Search for the cell housing the specified text and yield its (X, Y) center coordinate. 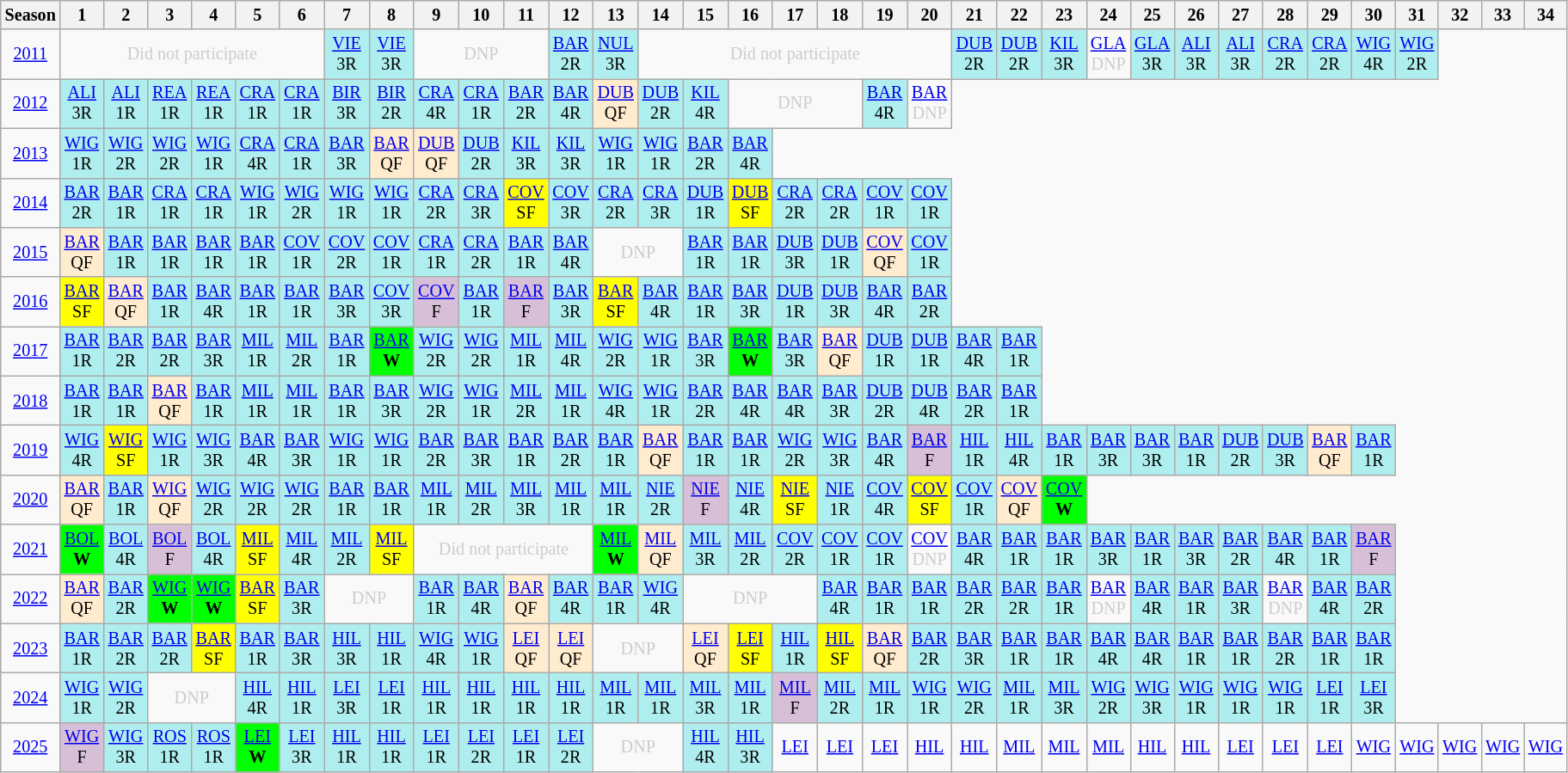
NIESF (795, 500)
COVDNP (930, 549)
28 (1285, 15)
2015 (31, 253)
19 (884, 15)
MILW (616, 549)
33 (1503, 15)
2017 (31, 352)
2020 (31, 500)
LEIW (258, 747)
WIGF (83, 747)
5 (258, 15)
7 (347, 15)
DUB4R (930, 401)
2025 (31, 747)
BOLF (170, 549)
2023 (31, 648)
2019 (31, 451)
3 (170, 15)
WIGSF (126, 451)
29 (1330, 15)
18 (839, 15)
GLA3R (1153, 54)
11 (526, 15)
2016 (31, 302)
BIR2R (391, 104)
15 (705, 15)
NIE1R (839, 500)
4 (213, 15)
9 (436, 15)
1 (83, 15)
23 (1064, 15)
27 (1240, 15)
2022 (31, 599)
14 (661, 15)
NUL3R (616, 54)
HILSF (839, 648)
21 (975, 15)
2013 (31, 153)
25 (1153, 15)
31 (1417, 15)
2 (126, 15)
10 (481, 15)
WIGQF (170, 500)
2012 (31, 104)
BIR3R (347, 104)
ALI1R (126, 104)
COVW (1064, 500)
2024 (31, 698)
MILF (795, 698)
34 (1546, 15)
32 (1460, 15)
16 (750, 15)
20 (930, 15)
GLADNP (1108, 54)
NIE2R (661, 500)
22 (1019, 15)
NIEF (705, 500)
17 (795, 15)
LEISF (750, 648)
2014 (31, 203)
26 (1196, 15)
NIE4R (750, 500)
COVF (436, 302)
24 (1108, 15)
MILQF (661, 549)
DUBSF (750, 203)
2021 (31, 549)
KIL4R (705, 104)
30 (1373, 15)
2018 (31, 401)
6 (302, 15)
12 (571, 15)
8 (391, 15)
13 (616, 15)
BOLW (83, 549)
COV4R (884, 500)
Season (31, 15)
2011 (31, 54)
